Output the (x, y) coordinate of the center of the cell containing the given text.  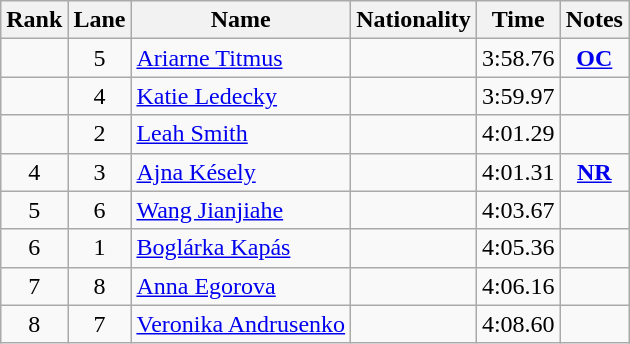
Ariarne Titmus (241, 58)
4:01.31 (518, 172)
Time (518, 20)
NR (594, 172)
Katie Ledecky (241, 96)
4:08.60 (518, 324)
Wang Jianjiahe (241, 210)
Anna Egorova (241, 286)
Rank (34, 20)
Nationality (414, 20)
3 (100, 172)
OC (594, 58)
1 (100, 248)
Ajna Késely (241, 172)
4:05.36 (518, 248)
4:06.16 (518, 286)
Leah Smith (241, 134)
2 (100, 134)
Name (241, 20)
Notes (594, 20)
Veronika Andrusenko (241, 324)
4:01.29 (518, 134)
3:59.97 (518, 96)
Boglárka Kapás (241, 248)
Lane (100, 20)
3:58.76 (518, 58)
4:03.67 (518, 210)
